Return the [X, Y] coordinate for the center point of the cell that contains the specified text.  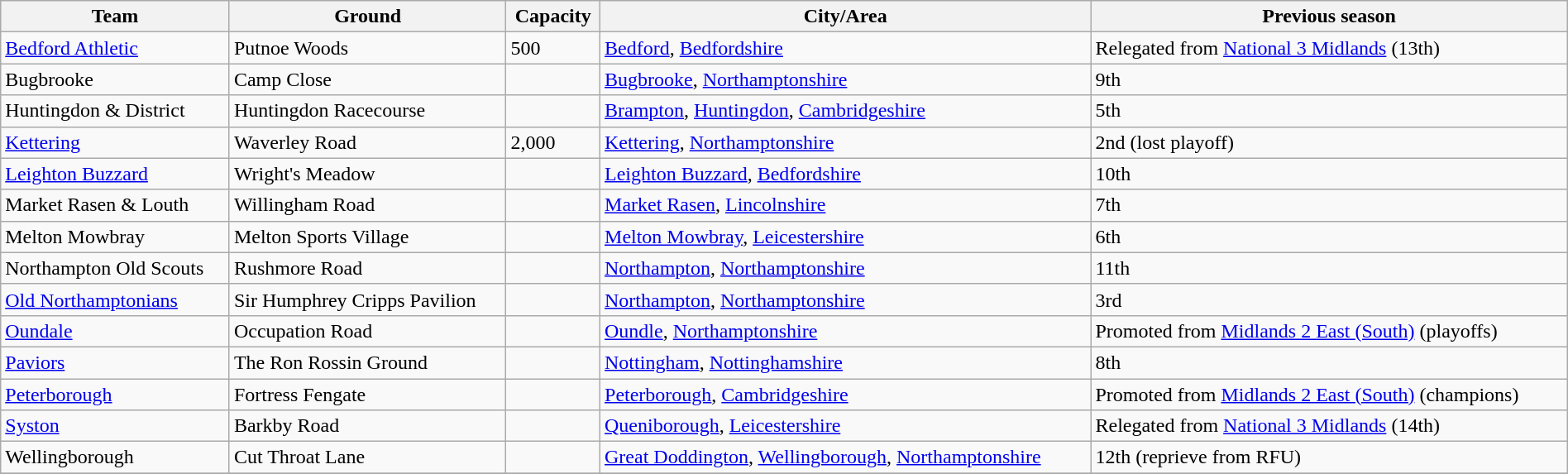
Leighton Buzzard, Bedfordshire [845, 174]
Bedford, Bedfordshire [845, 48]
12th (reprieve from RFU) [1329, 457]
Barkby Road [367, 426]
Kettering, Northamptonshire [845, 142]
Previous season [1329, 17]
Promoted from Midlands 2 East (South) (champions) [1329, 395]
Waverley Road [367, 142]
Fortress Fengate [367, 395]
Market Rasen & Louth [116, 205]
Oundle, Northamptonshire [845, 331]
Wright's Meadow [367, 174]
Leighton Buzzard [116, 174]
Paviors [116, 362]
Sir Humphrey Cripps Pavilion [367, 299]
Melton Mowbray [116, 237]
Willingham Road [367, 205]
Promoted from Midlands 2 East (South) (playoffs) [1329, 331]
2nd (lost playoff) [1329, 142]
Relegated from National 3 Midlands (14th) [1329, 426]
Kettering [116, 142]
Great Doddington, Wellingborough, Northamptonshire [845, 457]
Market Rasen, Lincolnshire [845, 205]
Melton Sports Village [367, 237]
Brampton, Huntingdon, Cambridgeshire [845, 111]
9th [1329, 79]
Bugbrooke [116, 79]
7th [1329, 205]
Camp Close [367, 79]
Queniborough, Leicestershire [845, 426]
Huntingdon Racecourse [367, 111]
Oundale [116, 331]
Huntingdon & District [116, 111]
Peterborough [116, 395]
The Ron Rossin Ground [367, 362]
Syston [116, 426]
City/Area [845, 17]
Relegated from National 3 Midlands (13th) [1329, 48]
Rushmore Road [367, 268]
Melton Mowbray, Leicestershire [845, 237]
Old Northamptonians [116, 299]
2,000 [553, 142]
Team [116, 17]
10th [1329, 174]
Bugbrooke, Northamptonshire [845, 79]
Wellingborough [116, 457]
Cut Throat Lane [367, 457]
Putnoe Woods [367, 48]
6th [1329, 237]
500 [553, 48]
3rd [1329, 299]
Bedford Athletic [116, 48]
Nottingham, Nottinghamshire [845, 362]
Capacity [553, 17]
8th [1329, 362]
5th [1329, 111]
Peterborough, Cambridgeshire [845, 395]
11th [1329, 268]
Occupation Road [367, 331]
Northampton Old Scouts [116, 268]
Ground [367, 17]
